From the cell containing the given text, extract its center point as (x, y) coordinate. 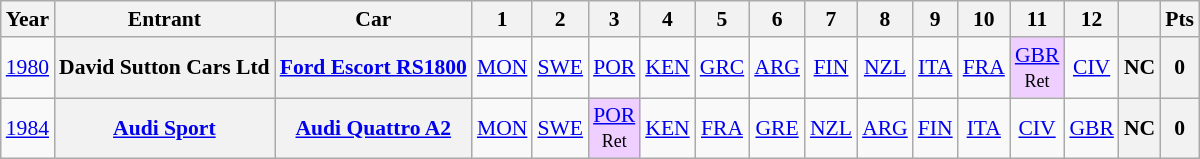
9 (936, 19)
1984 (28, 128)
Car (374, 19)
10 (984, 19)
GRE (777, 128)
Entrant (164, 19)
POR (614, 68)
12 (1092, 19)
Audi Quattro A2 (374, 128)
7 (831, 19)
1980 (28, 68)
2 (560, 19)
GRC (722, 68)
Ford Escort RS1800 (374, 68)
3 (614, 19)
4 (667, 19)
1 (502, 19)
PORRet (614, 128)
David Sutton Cars Ltd (164, 68)
GBRRet (1038, 68)
6 (777, 19)
Year (28, 19)
5 (722, 19)
GBR (1092, 128)
11 (1038, 19)
8 (885, 19)
Pts (1180, 19)
Audi Sport (164, 128)
